Return the [X, Y] coordinate for the center point of the cell that contains the specified text.  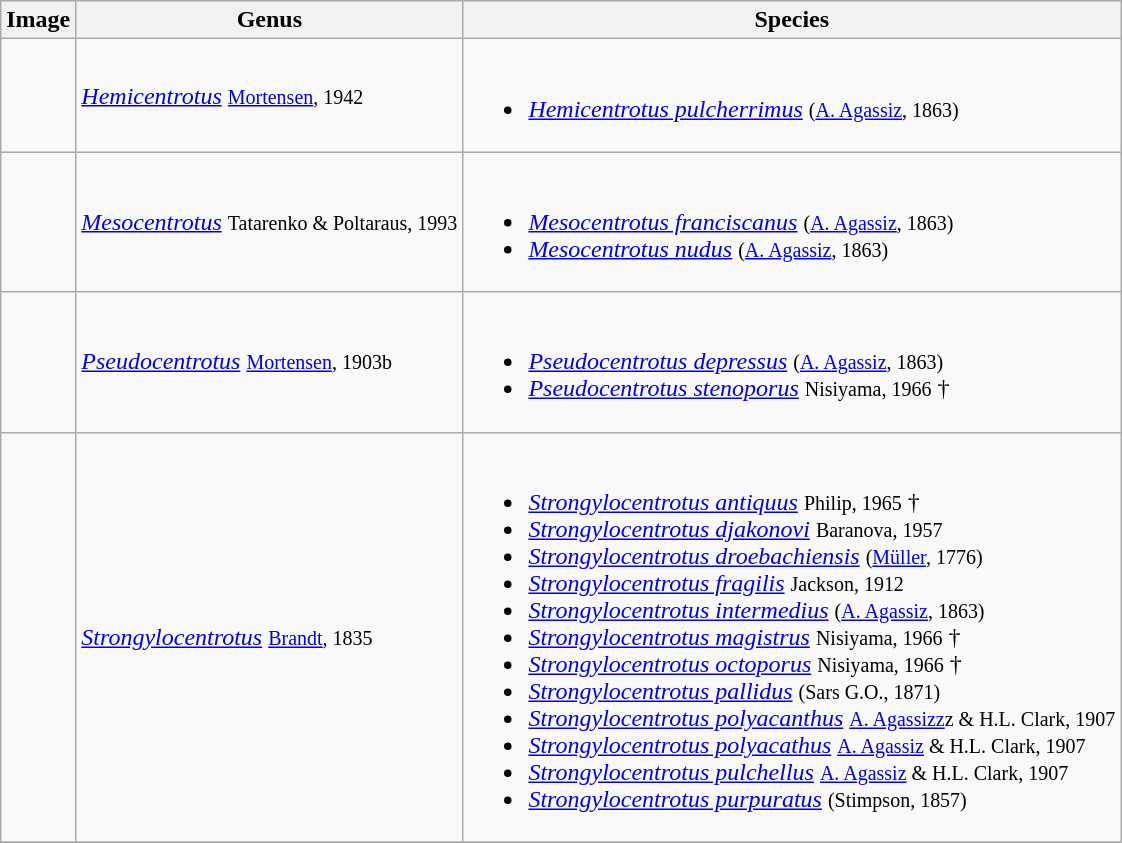
Image [38, 20]
Mesocentrotus Tatarenko & Poltaraus, 1993 [270, 222]
Mesocentrotus franciscanus (A. Agassiz, 1863)Mesocentrotus nudus (A. Agassiz, 1863) [792, 222]
Hemicentrotus pulcherrimus (A. Agassiz, 1863) [792, 96]
Species [792, 20]
Pseudocentrotus depressus (A. Agassiz, 1863)Pseudocentrotus stenoporus Nisiyama, 1966 † [792, 362]
Strongylocentrotus Brandt, 1835 [270, 637]
Genus [270, 20]
Pseudocentrotus Mortensen, 1903b [270, 362]
Hemicentrotus Mortensen, 1942 [270, 96]
